Detect which cell encompasses the target text, then output its (X, Y) center coordinate. 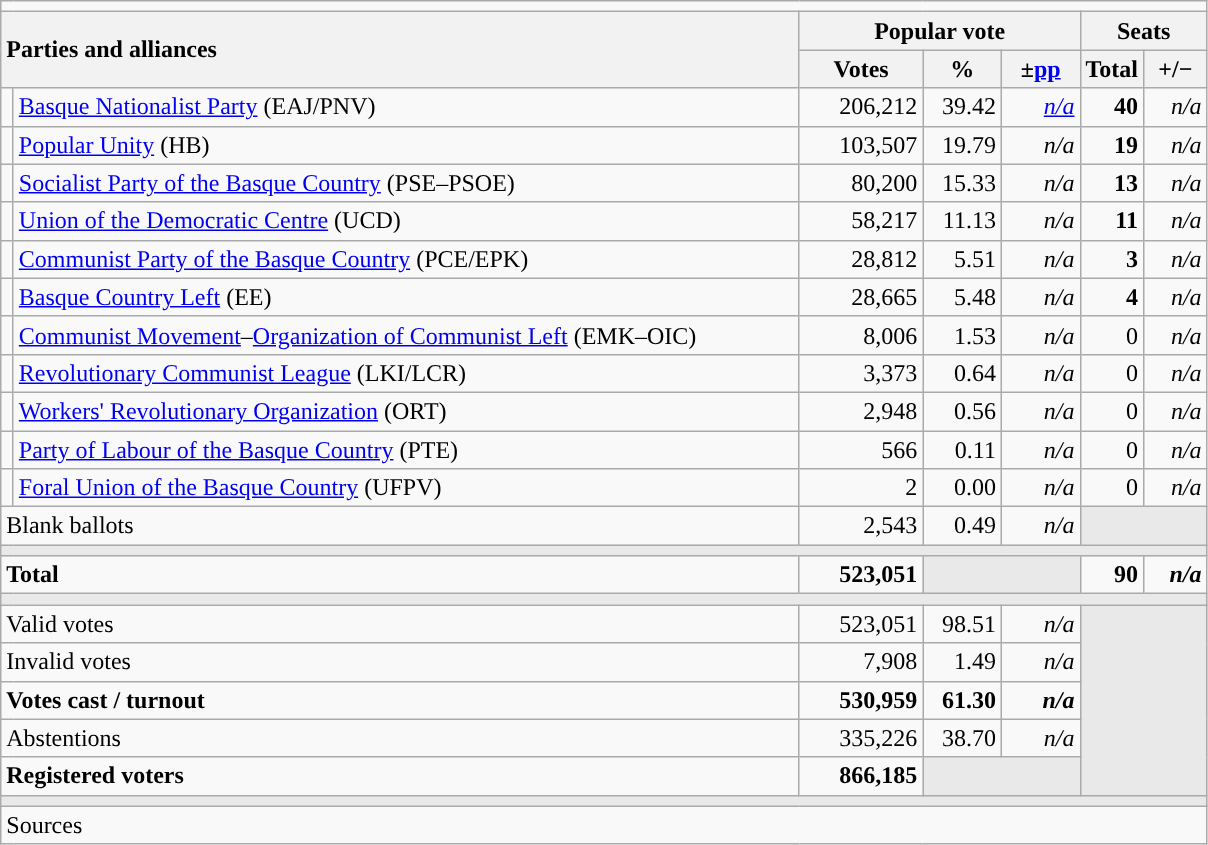
Foral Union of the Basque Country (UFPV) (406, 488)
19 (1112, 145)
61.30 (962, 700)
Communist Party of the Basque Country (PCE/EPK) (406, 259)
Abstentions (400, 738)
% (962, 69)
335,226 (861, 738)
Workers' Revolutionary Organization (ORT) (406, 411)
40 (1112, 107)
566 (861, 449)
0.49 (962, 526)
3 (1112, 259)
19.79 (962, 145)
Communist Movement–Organization of Communist Left (EMK–OIC) (406, 335)
Invalid votes (400, 662)
Union of the Democratic Centre (UCD) (406, 221)
Basque Nationalist Party (EAJ/PNV) (406, 107)
5.48 (962, 297)
0.64 (962, 373)
5.51 (962, 259)
2 (861, 488)
2,948 (861, 411)
58,217 (861, 221)
866,185 (861, 776)
0.00 (962, 488)
11.13 (962, 221)
7,908 (861, 662)
15.33 (962, 183)
13 (1112, 183)
Registered voters (400, 776)
Valid votes (400, 624)
11 (1112, 221)
3,373 (861, 373)
4 (1112, 297)
1.49 (962, 662)
38.70 (962, 738)
80,200 (861, 183)
1.53 (962, 335)
Popular vote (940, 31)
0.11 (962, 449)
206,212 (861, 107)
28,665 (861, 297)
103,507 (861, 145)
Party of Labour of the Basque Country (PTE) (406, 449)
Sources (604, 825)
±pp (1040, 69)
Parties and alliances (400, 50)
Votes (861, 69)
Revolutionary Communist League (LKI/LCR) (406, 373)
90 (1112, 575)
Socialist Party of the Basque Country (PSE–PSOE) (406, 183)
0.56 (962, 411)
8,006 (861, 335)
Votes cast / turnout (400, 700)
Seats (1144, 31)
98.51 (962, 624)
2,543 (861, 526)
+/− (1176, 69)
Blank ballots (400, 526)
39.42 (962, 107)
530,959 (861, 700)
Popular Unity (HB) (406, 145)
28,812 (861, 259)
Basque Country Left (EE) (406, 297)
